Identify which cell holds the provided text, then report its [X, Y] central coordinate. 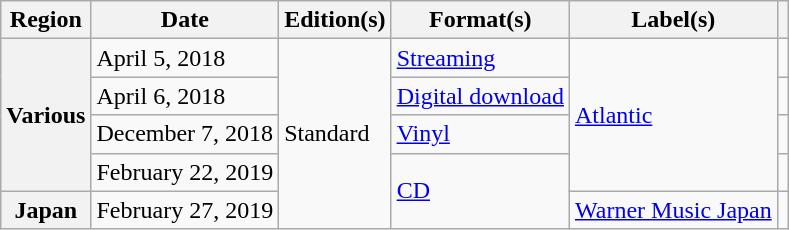
Digital download [480, 96]
Streaming [480, 58]
February 22, 2019 [185, 172]
Edition(s) [335, 20]
December 7, 2018 [185, 134]
CD [480, 191]
Label(s) [673, 20]
February 27, 2019 [185, 210]
Format(s) [480, 20]
Various [46, 115]
Japan [46, 210]
Warner Music Japan [673, 210]
Region [46, 20]
April 5, 2018 [185, 58]
Atlantic [673, 115]
April 6, 2018 [185, 96]
Standard [335, 134]
Date [185, 20]
Vinyl [480, 134]
